Scan for the cell matching the given text and deliver its [X, Y] coordinate at center. 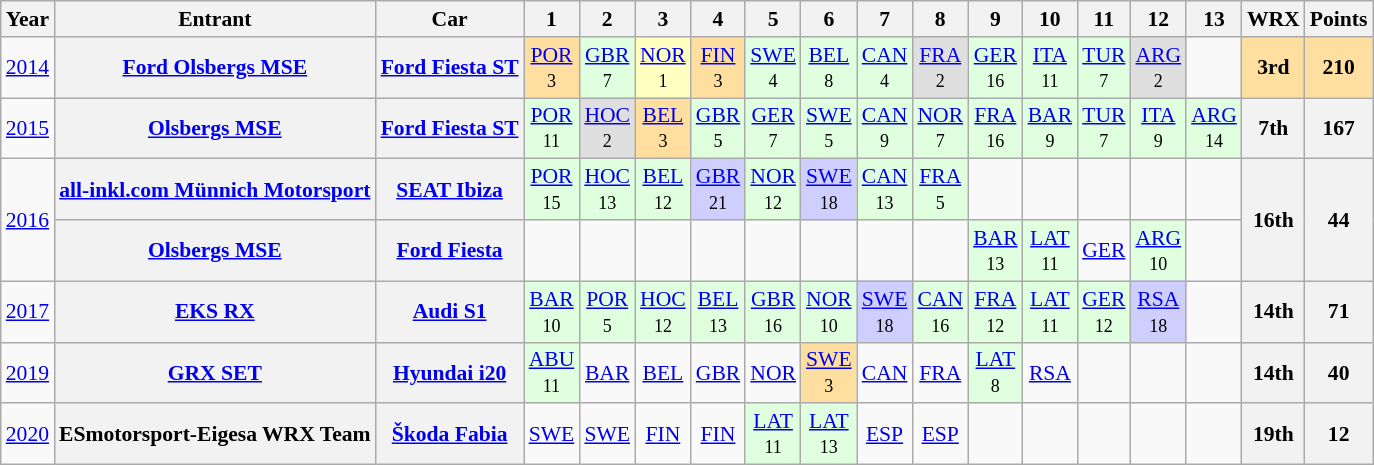
16th [1274, 220]
10 [1050, 19]
GBR7 [607, 68]
NOR12 [773, 190]
BAR13 [996, 250]
FIN3 [718, 68]
11 [1104, 19]
SWE3 [829, 372]
CAN [885, 372]
GER12 [1104, 312]
FRA12 [996, 312]
GBR [718, 372]
HOC12 [663, 312]
POR11 [552, 128]
4 [718, 19]
Ford Fiesta [450, 250]
5 [773, 19]
FRA5 [940, 190]
RSA [1050, 372]
SWE5 [829, 128]
BAR9 [1050, 128]
EKS RX [215, 312]
GER [1104, 250]
HOC2 [607, 128]
2 [607, 19]
9 [996, 19]
8 [940, 19]
LAT8 [996, 372]
SEAT Ibiza [450, 190]
ITA9 [1158, 128]
CAN13 [885, 190]
7th [1274, 128]
ABU11 [552, 372]
CAN4 [885, 68]
GBR5 [718, 128]
3 [663, 19]
BAR [607, 372]
Hyundai i20 [450, 372]
Ford Olsbergs MSE [215, 68]
HOC13 [607, 190]
71 [1339, 312]
Entrant [215, 19]
BEL8 [829, 68]
CAN16 [940, 312]
ARG10 [1158, 250]
ESmotorsport-Eigesa WRX Team [215, 434]
GER7 [773, 128]
2017 [28, 312]
7 [885, 19]
NOR [773, 372]
FRA16 [996, 128]
BEL13 [718, 312]
CAN9 [885, 128]
NOR10 [829, 312]
all-inkl.com Münnich Motorsport [215, 190]
GER16 [996, 68]
BEL [663, 372]
210 [1339, 68]
2020 [28, 434]
GBR16 [773, 312]
BEL3 [663, 128]
Škoda Fabia [450, 434]
BAR10 [552, 312]
BEL12 [663, 190]
Points [1339, 19]
ITA11 [1050, 68]
Year [28, 19]
2015 [28, 128]
Car [450, 19]
LAT13 [829, 434]
POR15 [552, 190]
2019 [28, 372]
2014 [28, 68]
FRA [940, 372]
44 [1339, 220]
40 [1339, 372]
167 [1339, 128]
RSA18 [1158, 312]
6 [829, 19]
Audi S1 [450, 312]
POR5 [607, 312]
ARG2 [1158, 68]
FRA2 [940, 68]
GRX SET [215, 372]
POR3 [552, 68]
NOR1 [663, 68]
SWE4 [773, 68]
2016 [28, 220]
3rd [1274, 68]
13 [1214, 19]
GBR21 [718, 190]
1 [552, 19]
WRX [1274, 19]
19th [1274, 434]
ARG14 [1214, 128]
NOR7 [940, 128]
